Find where the given text appears and provide that cell's center as [X, Y] coordinate. 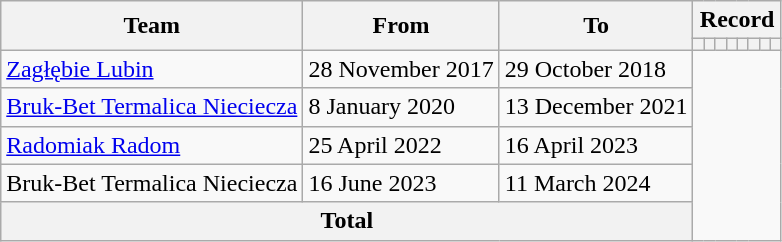
16 June 2023 [401, 183]
To [596, 26]
From [401, 26]
8 January 2020 [401, 107]
Radomiak Radom [152, 145]
Team [152, 26]
25 April 2022 [401, 145]
29 October 2018 [596, 69]
11 March 2024 [596, 183]
Zagłębie Lubin [152, 69]
Total [347, 221]
28 November 2017 [401, 69]
16 April 2023 [596, 145]
Record [737, 20]
13 December 2021 [596, 107]
